Return [X, Y] of the center of cell containing provided text 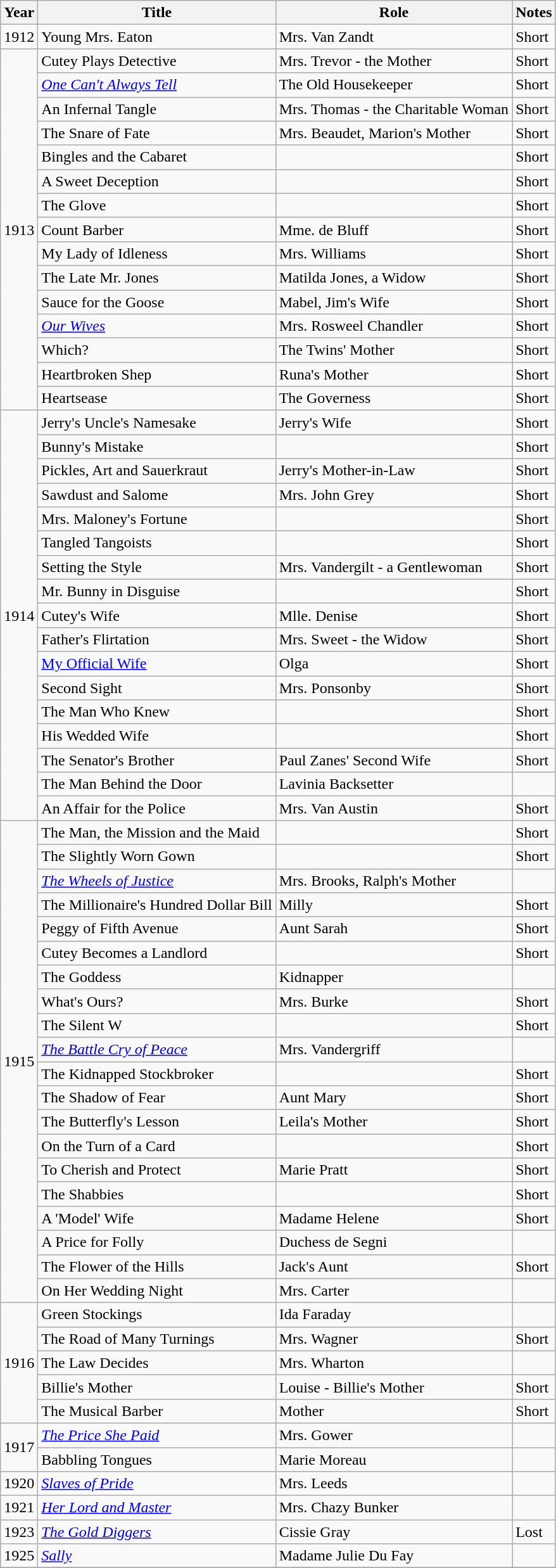
Mrs. Van Zandt [394, 37]
Olga [394, 663]
1920 [19, 1484]
Mrs. Ponsonby [394, 687]
Mrs. Trevor - the Mother [394, 61]
1923 [19, 1532]
What's Ours? [157, 1001]
The Twins' Mother [394, 350]
A Price for Folly [157, 1242]
Paul Zanes' Second Wife [394, 760]
1915 [19, 1062]
Mrs. Wagner [394, 1339]
Cutey Plays Detective [157, 61]
Role [394, 13]
The Shadow of Fear [157, 1098]
Louise - Billie's Mother [394, 1387]
Jerry's Uncle's Namesake [157, 423]
Leila's Mother [394, 1122]
Cutey's Wife [157, 615]
The Governess [394, 398]
The Old Housekeeper [394, 85]
Marie Moreau [394, 1459]
Babbling Tongues [157, 1459]
Madame Helene [394, 1218]
Mlle. Denise [394, 615]
Mrs. Chazy Bunker [394, 1508]
My Lady of Idleness [157, 253]
Billie's Mother [157, 1387]
To Cherish and Protect [157, 1170]
Aunt Sarah [394, 929]
The Road of Many Turnings [157, 1339]
Sauce for the Goose [157, 302]
The Flower of the Hills [157, 1266]
A Sweet Deception [157, 181]
Runa's Mother [394, 374]
Slaves of Pride [157, 1484]
Mme. de Bluff [394, 229]
An Affair for the Police [157, 808]
The Silent W [157, 1025]
The Gold Diggers [157, 1532]
Mrs. Thomas - the Charitable Woman [394, 109]
An Infernal Tangle [157, 109]
The Butterfly's Lesson [157, 1122]
1912 [19, 37]
Mrs. Vandergriff [394, 1049]
Jack's Aunt [394, 1266]
The Man, the Mission and the Maid [157, 832]
Aunt Mary [394, 1098]
Tangled Tangoists [157, 543]
Bingles and the Cabaret [157, 157]
1914 [19, 616]
Bunny's Mistake [157, 447]
A 'Model' Wife [157, 1218]
Title [157, 13]
Mrs. Carter [394, 1291]
1921 [19, 1508]
The Musical Barber [157, 1411]
The Goddess [157, 977]
Mrs. Van Austin [394, 808]
The Senator's Brother [157, 760]
Mrs. Vandergilt - a Gentlewoman [394, 567]
Second Sight [157, 687]
Jerry's Mother-in-Law [394, 471]
The Man Behind the Door [157, 784]
On Her Wedding Night [157, 1291]
The Price She Paid [157, 1435]
The Late Mr. Jones [157, 277]
Pickles, Art and Sauerkraut [157, 471]
Sally [157, 1556]
Milly [394, 905]
Setting the Style [157, 567]
Mrs. Williams [394, 253]
Mabel, Jim's Wife [394, 302]
Cutey Becomes a Landlord [157, 953]
My Official Wife [157, 663]
One Can't Always Tell [157, 85]
Mr. Bunny in Disguise [157, 591]
The Law Decides [157, 1363]
Mrs. John Grey [394, 495]
1925 [19, 1556]
The Snare of Fate [157, 133]
Madame Julie Du Fay [394, 1556]
Green Stockings [157, 1315]
Cissie Gray [394, 1532]
Sawdust and Salome [157, 495]
The Shabbies [157, 1194]
Father's Flirtation [157, 639]
Jerry's Wife [394, 423]
Mrs. Burke [394, 1001]
The Slightly Worn Gown [157, 857]
Peggy of Fifth Avenue [157, 929]
Mrs. Sweet - the Widow [394, 639]
Heartbroken Shep [157, 374]
Which? [157, 350]
The Wheels of Justice [157, 881]
Count Barber [157, 229]
Lost [534, 1532]
Kidnapper [394, 977]
The Glove [157, 205]
The Battle Cry of Peace [157, 1049]
Her Lord and Master [157, 1508]
Mrs. Beaudet, Marion's Mother [394, 133]
On the Turn of a Card [157, 1146]
Notes [534, 13]
Marie Pratt [394, 1170]
The Man Who Knew [157, 712]
Our Wives [157, 326]
Year [19, 13]
Young Mrs. Eaton [157, 37]
Mrs. Leeds [394, 1484]
The Kidnapped Stockbroker [157, 1074]
His Wedded Wife [157, 736]
Mrs. Brooks, Ralph's Mother [394, 881]
Ida Faraday [394, 1315]
Mrs. Rosweel Chandler [394, 326]
1913 [19, 229]
Heartsease [157, 398]
Mother [394, 1411]
Matilda Jones, a Widow [394, 277]
1916 [19, 1363]
Lavinia Backsetter [394, 784]
Mrs. Maloney's Fortune [157, 519]
Duchess de Segni [394, 1242]
Mrs. Wharton [394, 1363]
The Millionaire's Hundred Dollar Bill [157, 905]
1917 [19, 1447]
Mrs. Gower [394, 1435]
